Search for the cell housing the specified text and yield its (x, y) center coordinate. 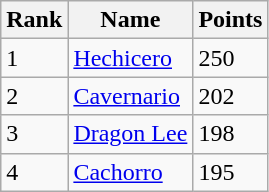
Hechicero (130, 58)
250 (230, 58)
198 (230, 134)
3 (34, 134)
Points (230, 20)
Name (130, 20)
1 (34, 58)
195 (230, 172)
Dragon Lee (130, 134)
4 (34, 172)
2 (34, 96)
Cavernario (130, 96)
Cachorro (130, 172)
Rank (34, 20)
202 (230, 96)
